From the cell containing the given text, extract its center point as (X, Y) coordinate. 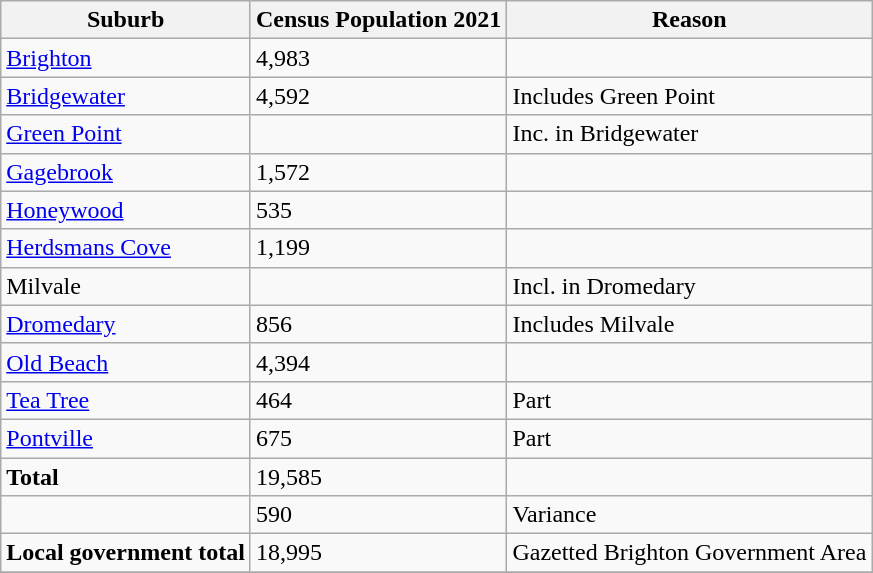
Local government total (126, 553)
4,592 (378, 96)
Variance (690, 515)
464 (378, 400)
Gagebrook (126, 172)
Incl. in Dromedary (690, 286)
19,585 (378, 477)
18,995 (378, 553)
856 (378, 324)
Honeywood (126, 210)
1,199 (378, 248)
Herdsmans Cove (126, 248)
Tea Tree (126, 400)
Old Beach (126, 362)
4,983 (378, 58)
590 (378, 515)
Pontville (126, 438)
Green Point (126, 134)
Includes Green Point (690, 96)
Dromedary (126, 324)
535 (378, 210)
Total (126, 477)
675 (378, 438)
Brighton (126, 58)
Suburb (126, 20)
1,572 (378, 172)
4,394 (378, 362)
Census Population 2021 (378, 20)
Inc. in Bridgewater (690, 134)
Gazetted Brighton Government Area (690, 553)
Milvale (126, 286)
Bridgewater (126, 96)
Reason (690, 20)
Includes Milvale (690, 324)
